Identify which cell holds the provided text, then report its (X, Y) central coordinate. 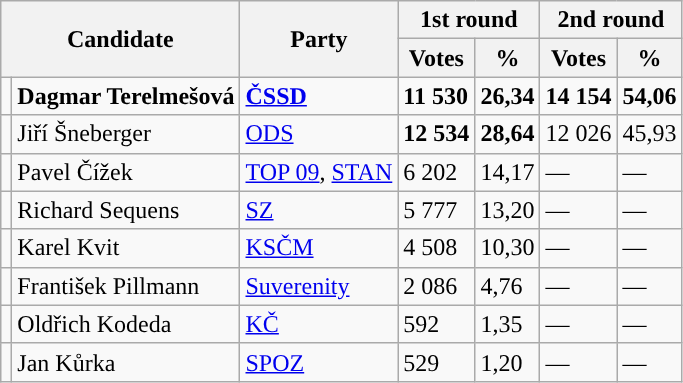
ODS (319, 134)
Jiří Šneberger (126, 134)
ČSSD (319, 96)
12 026 (578, 134)
13,20 (508, 210)
14 154 (578, 96)
KSČM (319, 248)
Suverenity (319, 286)
529 (436, 362)
Pavel Čížek (126, 172)
Dagmar Terelmešová (126, 96)
1,20 (508, 362)
SZ (319, 210)
54,06 (650, 96)
Richard Sequens (126, 210)
1,35 (508, 324)
592 (436, 324)
6 202 (436, 172)
45,93 (650, 134)
14,17 (508, 172)
2 086 (436, 286)
Jan Kůrka (126, 362)
SPOZ (319, 362)
KČ (319, 324)
5 777 (436, 210)
Candidate (120, 39)
10,30 (508, 248)
TOP 09, STAN (319, 172)
11 530 (436, 96)
28,64 (508, 134)
4 508 (436, 248)
12 534 (436, 134)
František Pillmann (126, 286)
26,34 (508, 96)
Karel Kvit (126, 248)
Party (319, 39)
Oldřich Kodeda (126, 324)
2nd round (611, 20)
4,76 (508, 286)
1st round (469, 20)
